Pinpoint the cell where the given text exists, returning its [X, Y] midpoint coordinate. 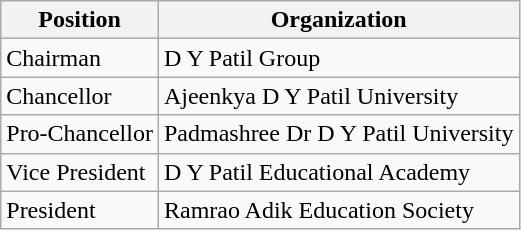
President [80, 210]
Padmashree Dr D Y Patil University [338, 134]
D Y Patil Educational Academy [338, 172]
Pro-Chancellor [80, 134]
Chairman [80, 58]
Ajeenkya D Y Patil University [338, 96]
Chancellor [80, 96]
Organization [338, 20]
Ramrao Adik Education Society [338, 210]
D Y Patil Group [338, 58]
Position [80, 20]
Vice President [80, 172]
